Identify which cell holds the provided text, then report its [X, Y] central coordinate. 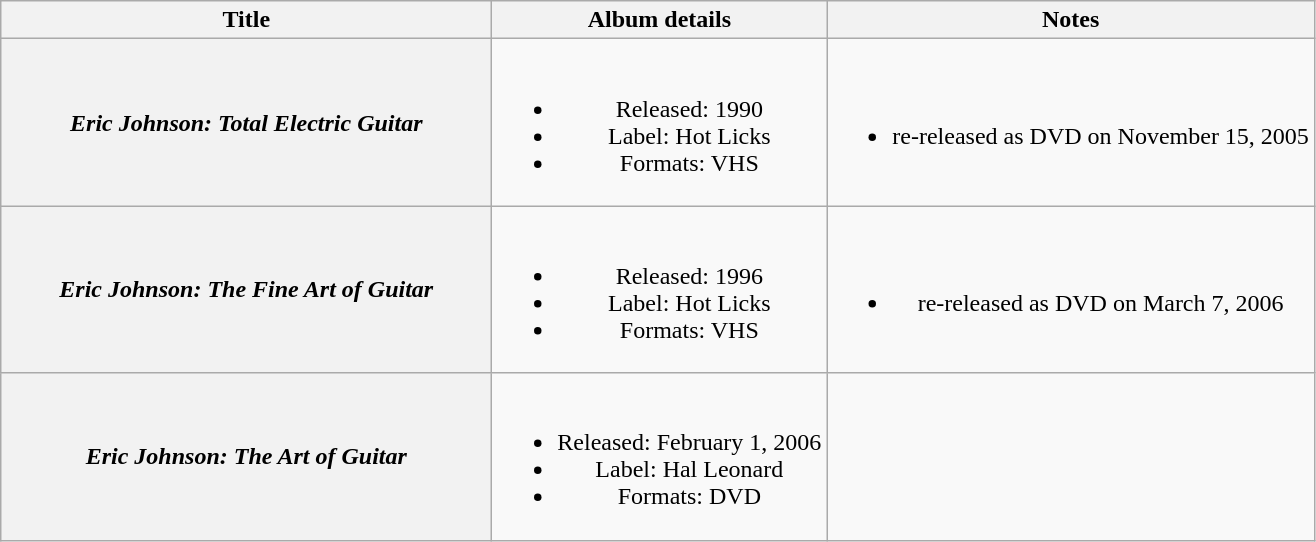
Eric Johnson: The Art of Guitar [246, 456]
re-released as DVD on March 7, 2006 [1071, 290]
Eric Johnson: Total Electric Guitar [246, 122]
Notes [1071, 20]
Released: February 1, 2006Label: Hal LeonardFormats: DVD [660, 456]
Released: 1990Label: Hot LicksFormats: VHS [660, 122]
re-released as DVD on November 15, 2005 [1071, 122]
Eric Johnson: The Fine Art of Guitar [246, 290]
Title [246, 20]
Album details [660, 20]
Released: 1996Label: Hot LicksFormats: VHS [660, 290]
